Capture the cell that displays the provided text and extract its (X, Y) central coordinate. 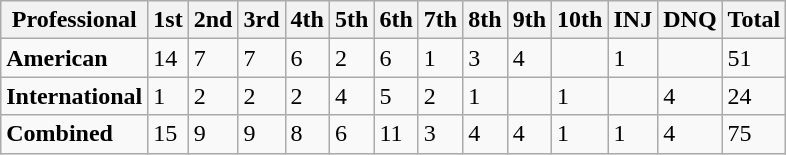
10th (580, 20)
3rd (262, 20)
2nd (213, 20)
15 (168, 134)
5th (351, 20)
24 (754, 96)
8th (485, 20)
11 (396, 134)
4th (307, 20)
7th (440, 20)
1st (168, 20)
75 (754, 134)
American (74, 58)
6th (396, 20)
International (74, 96)
INJ (633, 20)
Professional (74, 20)
Total (754, 20)
8 (307, 134)
14 (168, 58)
51 (754, 58)
9th (529, 20)
5 (396, 96)
Combined (74, 134)
DNQ (690, 20)
